From the cell containing the given text, extract its center point as [x, y] coordinate. 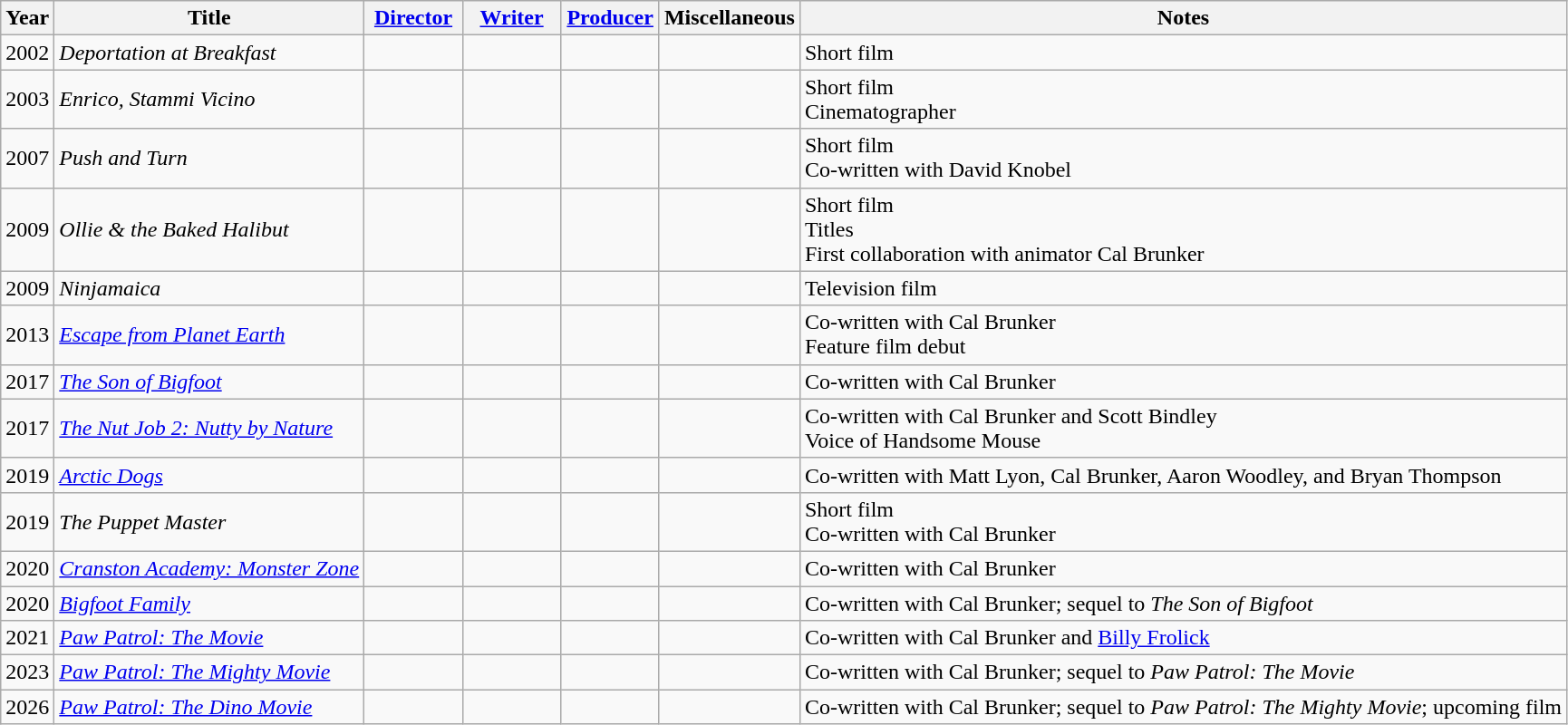
Co-written with Cal Brunker; sequel to Paw Patrol: The Movie [1183, 672]
2002 [27, 53]
Paw Patrol: The Mighty Movie [209, 672]
Push and Turn [209, 158]
2026 [27, 707]
Enrico, Stammi Vicino [209, 100]
The Puppet Master [209, 522]
Writer [511, 18]
2021 [27, 638]
Television film [1183, 288]
Co-written with Matt Lyon, Cal Brunker, Aaron Woodley, and Bryan Thompson [1183, 475]
Notes [1183, 18]
2013 [27, 335]
Ollie & the Baked Halibut [209, 229]
Co-written with Cal Brunker and Scott BindleyVoice of Handsome Mouse [1183, 428]
2023 [27, 672]
Short filmCinematographer [1183, 100]
Co-written with Cal Brunker and Billy Frolick [1183, 638]
Co-written with Cal Brunker; sequel to The Son of Bigfoot [1183, 603]
Year [27, 18]
Co-written with Cal BrunkerFeature film debut [1183, 335]
Producer [611, 18]
Paw Patrol: The Dino Movie [209, 707]
Deportation at Breakfast [209, 53]
The Son of Bigfoot [209, 382]
2007 [27, 158]
Bigfoot Family [209, 603]
2003 [27, 100]
Arctic Dogs [209, 475]
Co-written with Cal Brunker; sequel to Paw Patrol: The Mighty Movie; upcoming film [1183, 707]
The Nut Job 2: Nutty by Nature [209, 428]
Cranston Academy: Monster Zone [209, 568]
Director [413, 18]
Ninjamaica [209, 288]
Escape from Planet Earth [209, 335]
Title [209, 18]
Short filmCo-written with Cal Brunker [1183, 522]
Paw Patrol: The Movie [209, 638]
Short film [1183, 53]
Short filmTitlesFirst collaboration with animator Cal Brunker [1183, 229]
Short filmCo-written with David Knobel [1183, 158]
Miscellaneous [729, 18]
